Provide the (X, Y) coordinate of the cell's center where the given text is located.  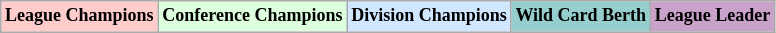
Division Champions (429, 16)
Wild Card Berth (580, 16)
Conference Champions (252, 16)
League Leader (712, 16)
League Champions (80, 16)
